Find where the given text appears and provide that cell's center as [x, y] coordinate. 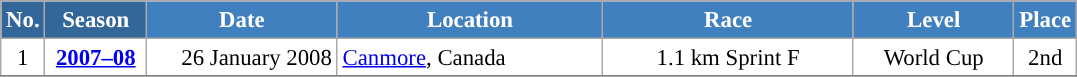
No. [23, 20]
2nd [1045, 58]
Level [934, 20]
Season [96, 20]
World Cup [934, 58]
Location [470, 20]
Race [728, 20]
26 January 2008 [242, 58]
Date [242, 20]
Place [1045, 20]
2007–08 [96, 58]
1.1 km Sprint F [728, 58]
Canmore, Canada [470, 58]
1 [23, 58]
